Return [x, y] of the center of cell containing provided text 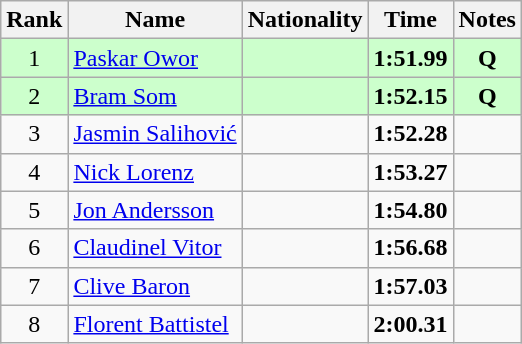
Name [155, 20]
4 [34, 172]
1:52.15 [410, 96]
1:57.03 [410, 286]
1:51.99 [410, 58]
2 [34, 96]
6 [34, 248]
Notes [487, 20]
1:54.80 [410, 210]
Claudinel Vitor [155, 248]
Rank [34, 20]
1:52.28 [410, 134]
Paskar Owor [155, 58]
1 [34, 58]
Nationality [305, 20]
5 [34, 210]
8 [34, 324]
1:53.27 [410, 172]
Time [410, 20]
Nick Lorenz [155, 172]
1:56.68 [410, 248]
Jasmin Salihović [155, 134]
2:00.31 [410, 324]
Jon Andersson [155, 210]
Clive Baron [155, 286]
3 [34, 134]
Bram Som [155, 96]
Florent Battistel [155, 324]
7 [34, 286]
